For the text-containing cell, return its midpoint in [x, y] coordinate format. 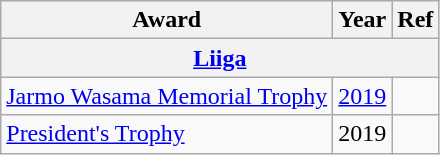
Year [362, 20]
Jarmo Wasama Memorial Trophy [167, 96]
Ref [416, 20]
Award [167, 20]
President's Trophy [167, 134]
Liiga [220, 58]
